Identify which cell holds the provided text, then report its [x, y] central coordinate. 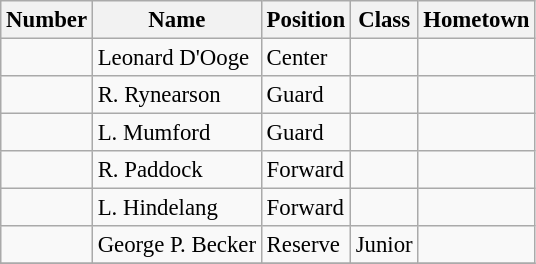
L. Hindelang [176, 208]
Position [306, 20]
R. Rynearson [176, 95]
Leonard D'Ooge [176, 58]
Reserve [306, 245]
Number [47, 20]
Hometown [476, 20]
George P. Becker [176, 245]
Center [306, 58]
L. Mumford [176, 133]
Junior [384, 245]
R. Paddock [176, 170]
Class [384, 20]
Name [176, 20]
